Detect which cell encompasses the target text, then output its (X, Y) center coordinate. 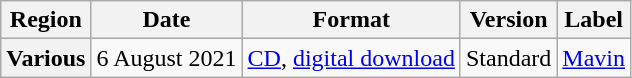
Region (46, 20)
CD, digital download (351, 58)
Standard (508, 58)
6 August 2021 (166, 58)
Label (594, 20)
Various (46, 58)
Version (508, 20)
Date (166, 20)
Mavin (594, 58)
Format (351, 20)
